Provide the [X, Y] coordinate of the cell's center where the given text is located.  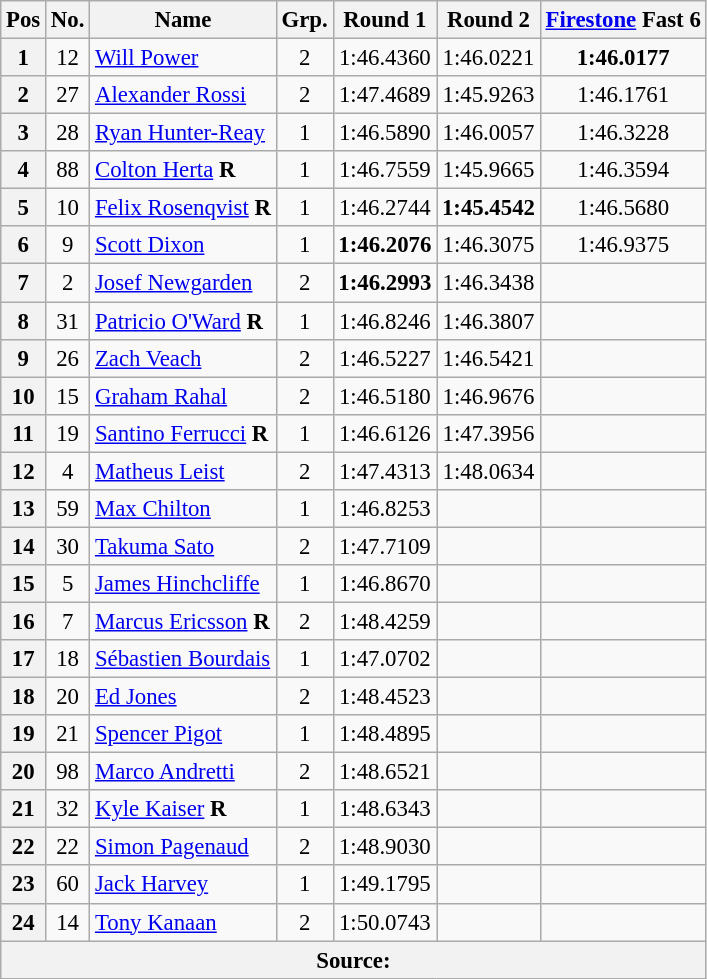
1:48.4895 [385, 734]
1:46.9375 [623, 245]
Firestone Fast 6 [623, 20]
1:46.2993 [385, 283]
Matheus Leist [184, 471]
Patricio O'Ward R [184, 321]
1:46.6126 [385, 433]
Kyle Kaiser R [184, 809]
1:46.0057 [489, 133]
Simon Pagenaud [184, 847]
1:46.8253 [385, 509]
31 [68, 321]
1:50.0743 [385, 922]
1:46.7559 [385, 170]
Colton Herta R [184, 170]
Grp. [304, 20]
1:49.1795 [385, 885]
6 [24, 245]
1:47.0702 [385, 659]
Jack Harvey [184, 885]
Santino Ferrucci R [184, 433]
James Hinchcliffe [184, 584]
32 [68, 809]
1:47.4689 [385, 95]
27 [68, 95]
1:48.0634 [489, 471]
1:45.4542 [489, 208]
Alexander Rossi [184, 95]
24 [24, 922]
1:46.8246 [385, 321]
Felix Rosenqvist R [184, 208]
Max Chilton [184, 509]
1:46.3228 [623, 133]
Round 1 [385, 20]
88 [68, 170]
26 [68, 358]
Scott Dixon [184, 245]
28 [68, 133]
1:46.4360 [385, 58]
Sébastien Bourdais [184, 659]
1:46.8670 [385, 584]
11 [24, 433]
No. [68, 20]
Source: [354, 960]
13 [24, 509]
Josef Newgarden [184, 283]
3 [24, 133]
1:48.4523 [385, 697]
1:47.4313 [385, 471]
30 [68, 546]
Ed Jones [184, 697]
Round 2 [489, 20]
1:46.1761 [623, 95]
1:46.3594 [623, 170]
17 [24, 659]
1:47.7109 [385, 546]
Graham Rahal [184, 396]
Zach Veach [184, 358]
Takuma Sato [184, 546]
1:48.4259 [385, 621]
1:46.5227 [385, 358]
1:46.0221 [489, 58]
1:46.2076 [385, 245]
Will Power [184, 58]
59 [68, 509]
1:46.5421 [489, 358]
16 [24, 621]
Pos [24, 20]
98 [68, 772]
60 [68, 885]
1:48.6343 [385, 809]
1:46.0177 [623, 58]
1:45.9263 [489, 95]
1:46.5890 [385, 133]
1:46.9676 [489, 396]
8 [24, 321]
Spencer Pigot [184, 734]
Name [184, 20]
1:46.2744 [385, 208]
Ryan Hunter-Reay [184, 133]
Marco Andretti [184, 772]
1:46.3075 [489, 245]
Tony Kanaan [184, 922]
1:46.5180 [385, 396]
1:46.5680 [623, 208]
23 [24, 885]
1:48.9030 [385, 847]
1:46.3438 [489, 283]
1:46.3807 [489, 321]
Marcus Ericsson R [184, 621]
1:48.6521 [385, 772]
1:45.9665 [489, 170]
1:47.3956 [489, 433]
